Scan for the cell matching the given text and deliver its (x, y) coordinate at center. 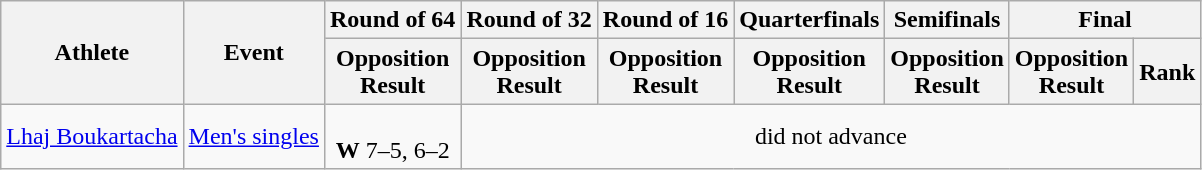
Event (254, 52)
Lhaj Boukartacha (92, 136)
Final (1105, 20)
W 7–5, 6–2 (392, 136)
Athlete (92, 52)
Quarterfinals (810, 20)
Round of 16 (665, 20)
Rank (1168, 72)
Round of 32 (529, 20)
Semifinals (947, 20)
Men's singles (254, 136)
did not advance (831, 136)
Round of 64 (392, 20)
